Extract the [X, Y] coordinate from the center of the cell holding the provided text.  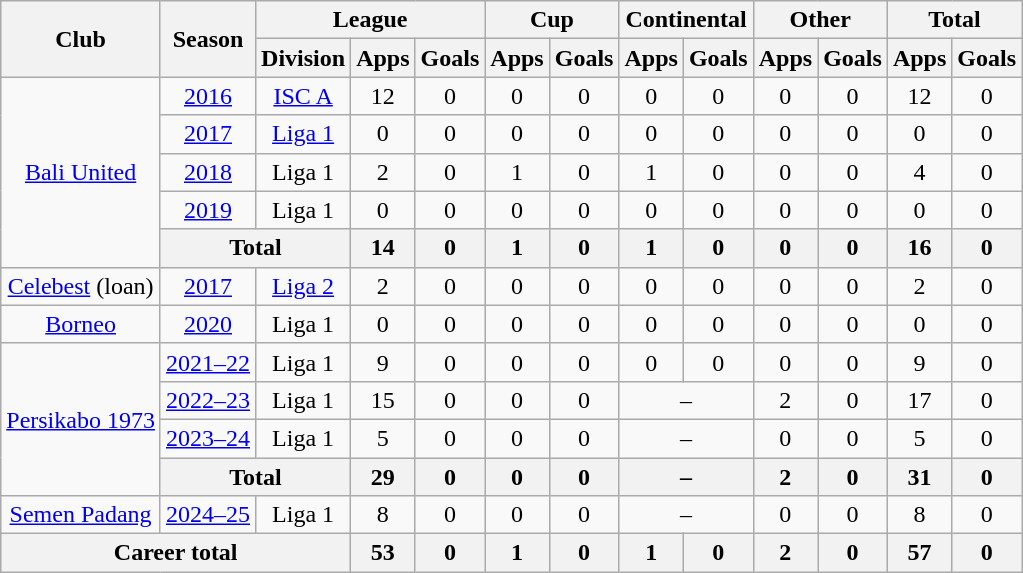
2020 [208, 324]
Club [81, 39]
Season [208, 39]
2021–22 [208, 362]
29 [383, 477]
2019 [208, 210]
Semen Padang [81, 515]
Celebest (loan) [81, 286]
14 [383, 248]
Liga 2 [304, 286]
Bali United [81, 172]
Division [304, 58]
League [370, 20]
2022–23 [208, 400]
Career total [176, 553]
Other [820, 20]
ISC A [304, 96]
16 [919, 248]
17 [919, 400]
Persikabo 1973 [81, 419]
4 [919, 172]
2024–25 [208, 515]
53 [383, 553]
Cup [552, 20]
2023–24 [208, 438]
57 [919, 553]
2016 [208, 96]
Borneo [81, 324]
2018 [208, 172]
15 [383, 400]
31 [919, 477]
Continental [686, 20]
